Find where the given text appears and provide that cell's center as [X, Y] coordinate. 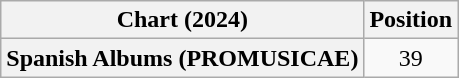
39 [411, 58]
Chart (2024) [182, 20]
Position [411, 20]
Spanish Albums (PROMUSICAE) [182, 58]
